Locate the cell with the specified text and output its [X, Y] center coordinate. 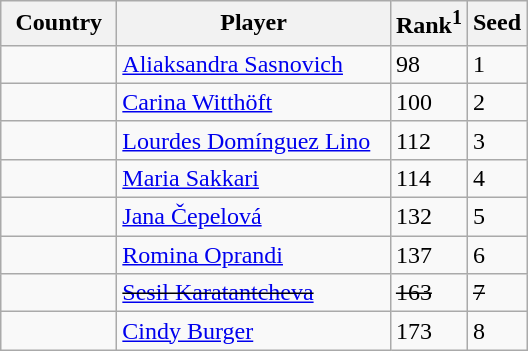
114 [428, 178]
Romina Oprandi [254, 255]
Lourdes Domínguez Lino [254, 140]
100 [428, 102]
5 [496, 217]
112 [428, 140]
98 [428, 64]
Maria Sakkari [254, 178]
163 [428, 293]
137 [428, 255]
8 [496, 331]
Player [254, 24]
Jana Čepelová [254, 217]
2 [496, 102]
Seed [496, 24]
173 [428, 331]
3 [496, 140]
Carina Witthöft [254, 102]
Rank1 [428, 24]
Aliaksandra Sasnovich [254, 64]
6 [496, 255]
Cindy Burger [254, 331]
7 [496, 293]
Sesil Karatantcheva [254, 293]
132 [428, 217]
Country [59, 24]
4 [496, 178]
1 [496, 64]
